Detect which cell encompasses the target text, then output its (X, Y) center coordinate. 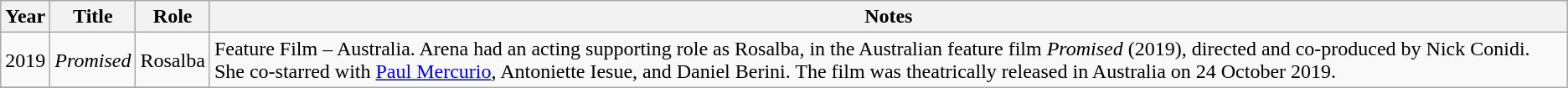
Promised (93, 60)
Title (93, 17)
Year (25, 17)
Role (173, 17)
Rosalba (173, 60)
Notes (888, 17)
2019 (25, 60)
